Scan for the cell matching the given text and deliver its (x, y) coordinate at center. 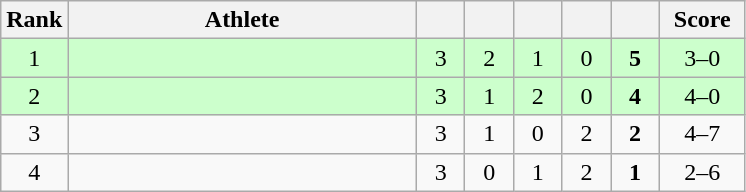
5 (636, 58)
2–6 (702, 172)
3–0 (702, 58)
Athlete (242, 20)
4–7 (702, 134)
Rank (34, 20)
4–0 (702, 96)
Score (702, 20)
